Capture the cell that displays the provided text and extract its (x, y) central coordinate. 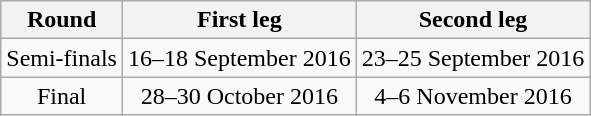
Second leg (473, 20)
Semi-finals (62, 58)
Round (62, 20)
16–18 September 2016 (239, 58)
First leg (239, 20)
28–30 October 2016 (239, 96)
23–25 September 2016 (473, 58)
Final (62, 96)
4–6 November 2016 (473, 96)
